Extract the [x, y] coordinate from the center of the cell holding the provided text.  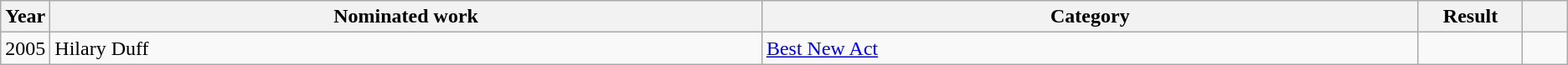
Best New Act [1090, 48]
Year [25, 17]
Result [1471, 17]
2005 [25, 48]
Category [1090, 17]
Nominated work [406, 17]
Hilary Duff [406, 48]
